Scan for the cell matching the given text and deliver its [X, Y] coordinate at center. 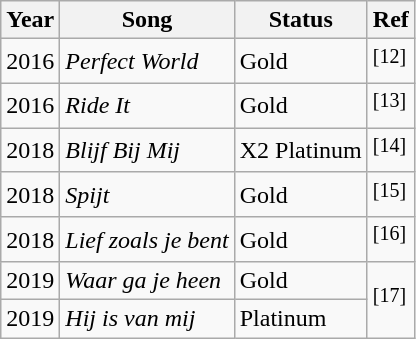
[12] [390, 62]
Year [30, 20]
[13] [390, 106]
Song [147, 20]
[16] [390, 240]
Waar ga je heen [147, 281]
[17] [390, 300]
Hij is van mij [147, 319]
Lief zoals je bent [147, 240]
Ref [390, 20]
Perfect World [147, 62]
Status [300, 20]
[15] [390, 194]
Ride It [147, 106]
[14] [390, 150]
Spijt [147, 194]
Platinum [300, 319]
Blijf Bij Mij [147, 150]
X2 Platinum [300, 150]
